From the cell containing the given text, extract its center point as (X, Y) coordinate. 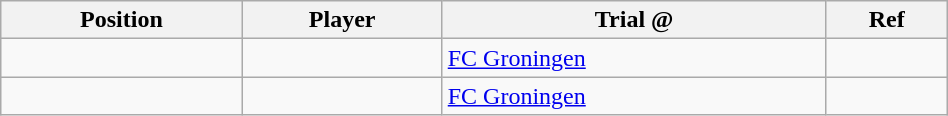
Trial @ (634, 20)
Position (122, 20)
Player (342, 20)
Ref (886, 20)
